Extract the (X, Y) coordinate from the center of the cell holding the provided text.  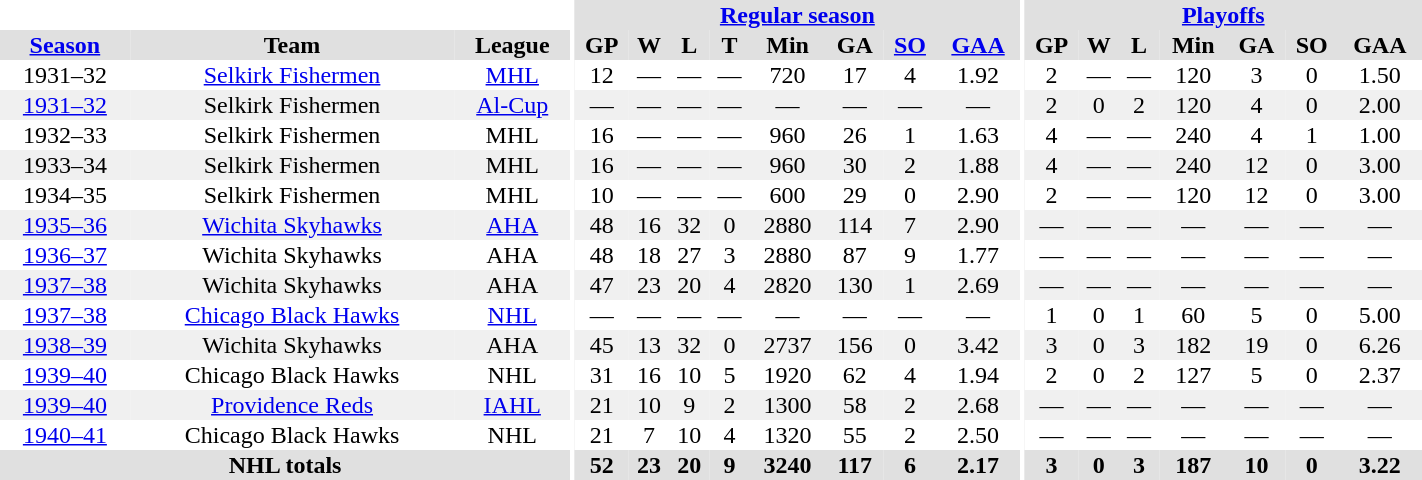
1920 (788, 375)
IAHL (512, 405)
47 (602, 285)
60 (1193, 315)
187 (1193, 465)
2.00 (1380, 105)
League (512, 45)
6.26 (1380, 345)
1938–39 (65, 345)
55 (855, 435)
2.69 (978, 285)
17 (855, 75)
1300 (788, 405)
182 (1193, 345)
6 (910, 465)
1.00 (1380, 135)
2.37 (1380, 375)
3.42 (978, 345)
130 (855, 285)
19 (1256, 345)
45 (602, 345)
1.94 (978, 375)
31 (602, 375)
1933–34 (65, 165)
29 (855, 195)
13 (649, 345)
2.17 (978, 465)
27 (689, 255)
1935–36 (65, 225)
26 (855, 135)
18 (649, 255)
2820 (788, 285)
52 (602, 465)
600 (788, 195)
1932–33 (65, 135)
NHL totals (285, 465)
3.22 (1380, 465)
1320 (788, 435)
Al-Cup (512, 105)
720 (788, 75)
1934–35 (65, 195)
1.88 (978, 165)
127 (1193, 375)
114 (855, 225)
Regular season (798, 15)
5.00 (1380, 315)
62 (855, 375)
1936–37 (65, 255)
1.77 (978, 255)
Playoffs (1224, 15)
87 (855, 255)
Season (65, 45)
30 (855, 165)
Providence Reds (292, 405)
1.92 (978, 75)
2.68 (978, 405)
1.50 (1380, 75)
58 (855, 405)
2.50 (978, 435)
1940–41 (65, 435)
117 (855, 465)
3240 (788, 465)
Team (292, 45)
T (729, 45)
156 (855, 345)
1.63 (978, 135)
2737 (788, 345)
